Extract the [x, y] coordinate from the center of the cell holding the provided text.  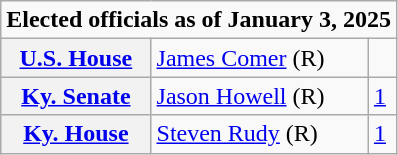
Ky. Senate [76, 96]
U.S. House [76, 58]
James Comer (R) [260, 58]
Elected officials as of January 3, 2025 [199, 20]
Ky. House [76, 134]
Jason Howell (R) [260, 96]
Steven Rudy (R) [260, 134]
